Provide the [X, Y] coordinate of the cell's center where the given text is located.  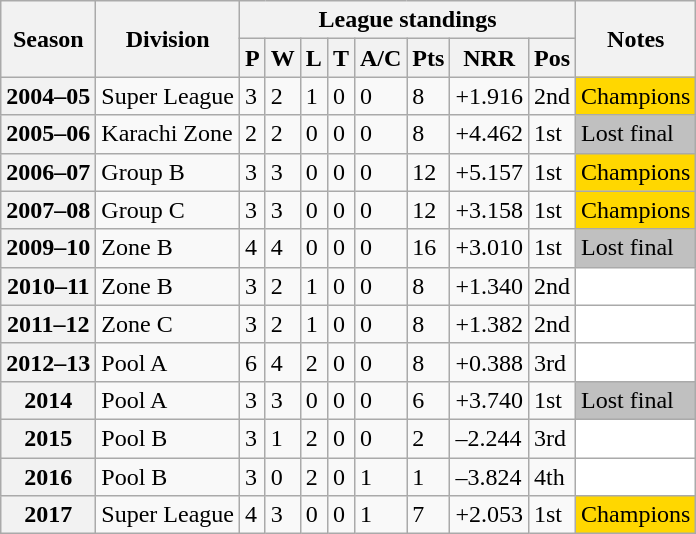
League standings [407, 20]
+3.010 [490, 248]
Karachi Zone [168, 134]
2005–06 [48, 134]
7 [428, 515]
L [314, 58]
2015 [48, 438]
+0.388 [490, 362]
Pts [428, 58]
Group B [168, 172]
2009–10 [48, 248]
2007–08 [48, 210]
4th [552, 477]
+1.340 [490, 286]
2012–13 [48, 362]
2004–05 [48, 96]
2010–11 [48, 286]
Zone C [168, 324]
2017 [48, 515]
2014 [48, 400]
NRR [490, 58]
+3.158 [490, 210]
+4.462 [490, 134]
Season [48, 39]
T [340, 58]
A/C [380, 58]
Division [168, 39]
16 [428, 248]
–3.824 [490, 477]
P [252, 58]
Group C [168, 210]
Notes [636, 39]
–2.244 [490, 438]
Pos [552, 58]
+1.916 [490, 96]
+3.740 [490, 400]
2011–12 [48, 324]
2006–07 [48, 172]
2016 [48, 477]
W [282, 58]
+2.053 [490, 515]
+5.157 [490, 172]
+1.382 [490, 324]
